Find where the given text appears and provide that cell's center as [X, Y] coordinate. 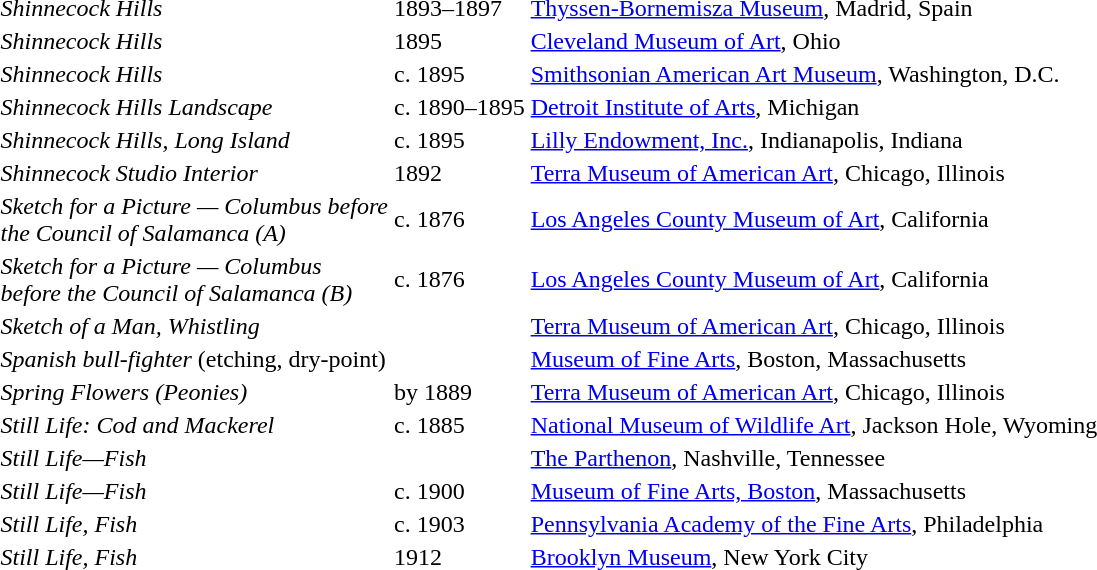
1895 [459, 41]
c. 1903 [459, 524]
by 1889 [459, 392]
1892 [459, 173]
c. 1885 [459, 425]
c. 1900 [459, 491]
c. 1890–1895 [459, 107]
